Capture the cell that displays the provided text and extract its [X, Y] central coordinate. 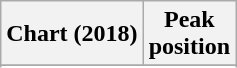
Peak position [189, 34]
Chart (2018) [72, 34]
